From the cell containing the given text, extract its center point as (x, y) coordinate. 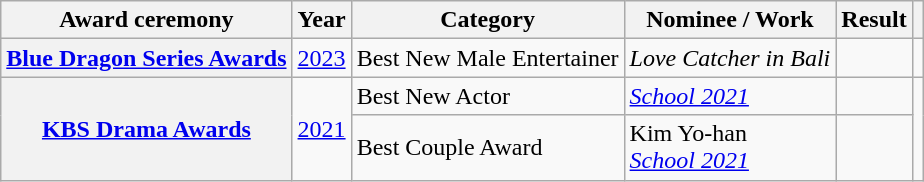
Best New Actor (488, 96)
Result (874, 20)
Love Catcher in Bali (730, 58)
School 2021 (730, 96)
Best New Male Entertainer (488, 58)
Award ceremony (146, 20)
Category (488, 20)
KBS Drama Awards (146, 128)
Blue Dragon Series Awards (146, 58)
2021 (322, 128)
Kim Yo-han School 2021 (730, 148)
Nominee / Work (730, 20)
Year (322, 20)
Best Couple Award (488, 148)
2023 (322, 58)
